Detect which cell encompasses the target text, then output its [X, Y] center coordinate. 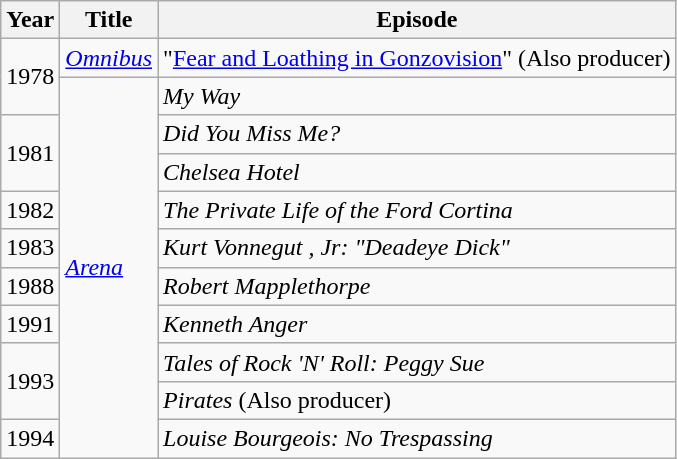
Arena [109, 268]
Louise Bourgeois: No Trespassing [418, 438]
1993 [30, 381]
1994 [30, 438]
Did You Miss Me? [418, 134]
Episode [418, 20]
Chelsea Hotel [418, 172]
1981 [30, 153]
Pirates (Also producer) [418, 400]
Tales of Rock 'N' Roll: Peggy Sue [418, 362]
My Way [418, 96]
Omnibus [109, 58]
Kenneth Anger [418, 324]
1988 [30, 286]
Robert Mapplethorpe [418, 286]
Title [109, 20]
1991 [30, 324]
1983 [30, 248]
The Private Life of the Ford Cortina [418, 210]
"Fear and Loathing in Gonzovision" (Also producer) [418, 58]
Year [30, 20]
1982 [30, 210]
Kurt Vonnegut , Jr: "Deadeye Dick" [418, 248]
1978 [30, 77]
